Find where the given text appears and provide that cell's center as [X, Y] coordinate. 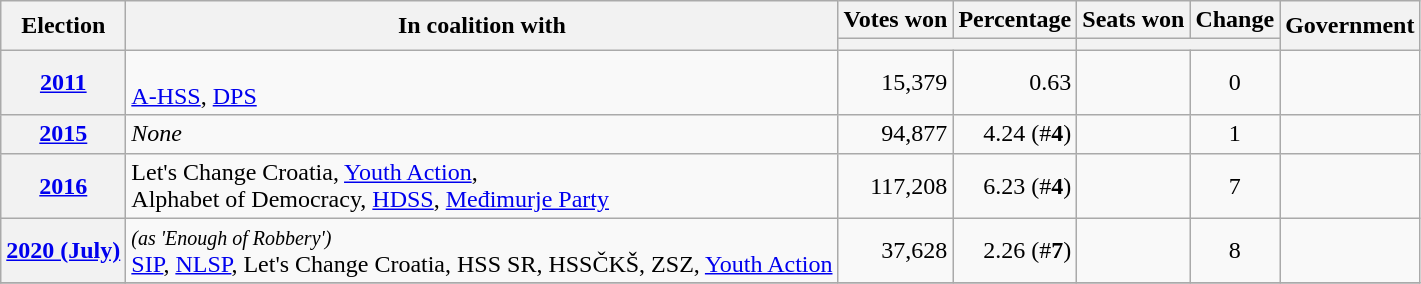
4.24 (#4) [1015, 134]
Government [1350, 26]
1 [1235, 134]
A-HSS, DPS [482, 82]
Votes won [896, 20]
117,208 [896, 186]
In coalition with [482, 26]
0.63 [1015, 82]
8 [1235, 250]
(as 'Enough of Robbery')SIP, NLSP, Let's Change Croatia, HSS SR, HSSČKŠ, ZSZ, Youth Action [482, 250]
Let's Change Croatia, Youth Action,Alphabet of Democracy, HDSS, Međimurje Party [482, 186]
Seats won [1134, 20]
6.23 (#4) [1015, 186]
Percentage [1015, 20]
Change [1235, 20]
7 [1235, 186]
2020 (July) [64, 250]
15,379 [896, 82]
37,628 [896, 250]
None [482, 134]
Election [64, 26]
0 [1235, 82]
2016 [64, 186]
2.26 (#7) [1015, 250]
2015 [64, 134]
94,877 [896, 134]
2011 [64, 82]
